Determine the [x, y] coordinate at the center of the cell enclosing the given text.  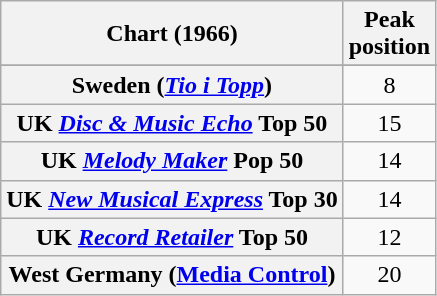
West Germany (Media Control) [172, 275]
Sweden (Tio i Topp) [172, 85]
8 [389, 85]
UK Disc & Music Echo Top 50 [172, 123]
15 [389, 123]
UK New Musical Express Top 30 [172, 199]
12 [389, 237]
UK Melody Maker Pop 50 [172, 161]
Peakposition [389, 34]
20 [389, 275]
Chart (1966) [172, 34]
UK Record Retailer Top 50 [172, 237]
